Provide the (x, y) coordinate of the cell's center where the given text is located.  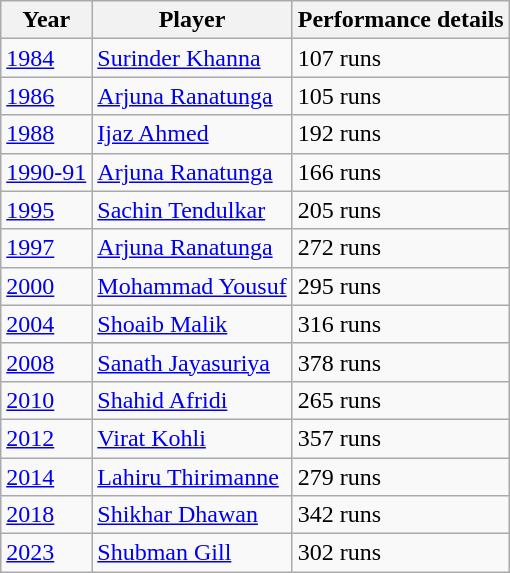
Surinder Khanna (192, 58)
265 runs (400, 400)
Lahiru Thirimanne (192, 477)
2004 (46, 324)
342 runs (400, 515)
192 runs (400, 134)
Mohammad Yousuf (192, 286)
2023 (46, 553)
Ijaz Ahmed (192, 134)
Year (46, 20)
2012 (46, 438)
1986 (46, 96)
Shikhar Dhawan (192, 515)
279 runs (400, 477)
2010 (46, 400)
316 runs (400, 324)
Virat Kohli (192, 438)
2008 (46, 362)
295 runs (400, 286)
2018 (46, 515)
166 runs (400, 172)
2000 (46, 286)
378 runs (400, 362)
1984 (46, 58)
205 runs (400, 210)
2014 (46, 477)
302 runs (400, 553)
Shahid Afridi (192, 400)
1997 (46, 248)
1995 (46, 210)
Player (192, 20)
272 runs (400, 248)
Performance details (400, 20)
105 runs (400, 96)
107 runs (400, 58)
Sanath Jayasuriya (192, 362)
1990-91 (46, 172)
1988 (46, 134)
Shoaib Malik (192, 324)
Sachin Tendulkar (192, 210)
Shubman Gill (192, 553)
357 runs (400, 438)
